Scan for the cell matching the given text and deliver its (x, y) coordinate at center. 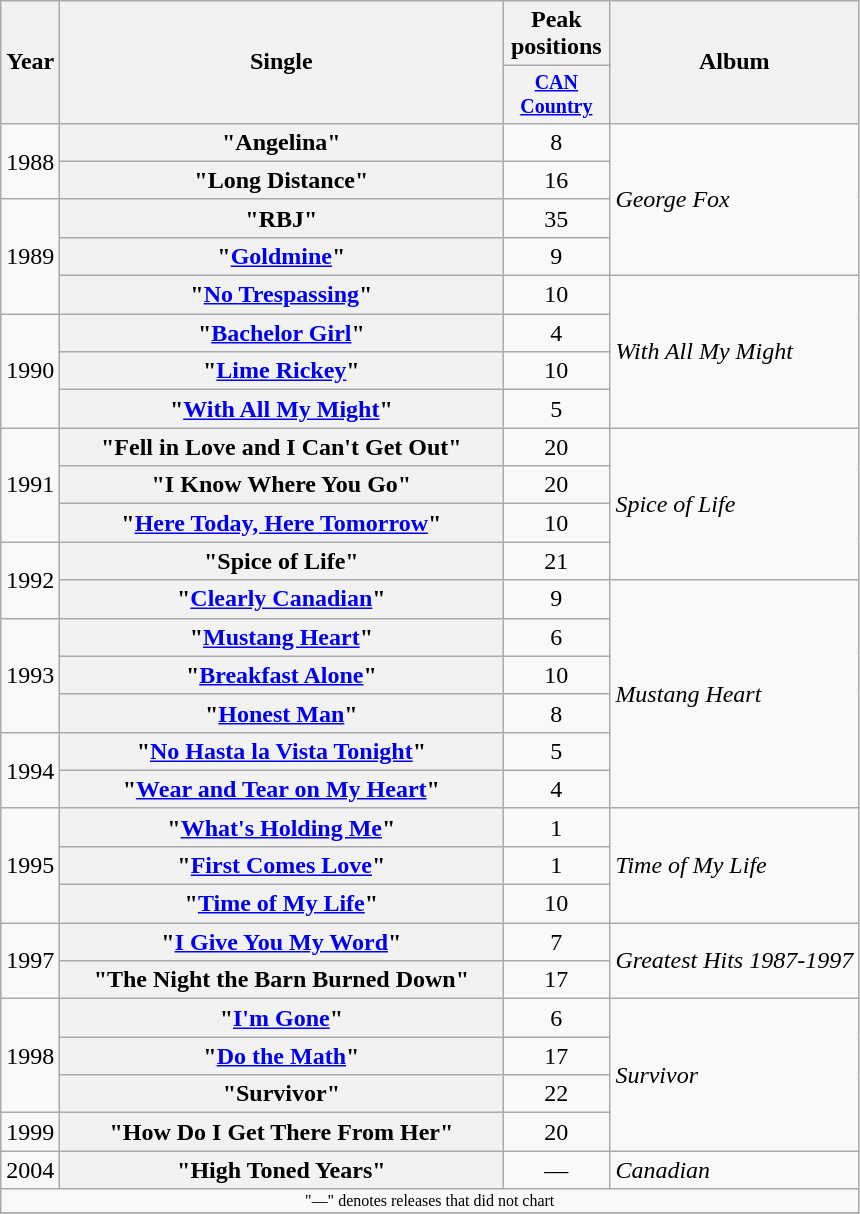
"No Hasta la Vista Tonight" (282, 751)
"Mustang Heart" (282, 637)
7 (556, 942)
"Goldmine" (282, 256)
1990 (30, 371)
Peak positions (556, 34)
"With All My Might" (282, 409)
"No Trespassing" (282, 295)
George Fox (734, 199)
Time of My Life (734, 865)
1999 (30, 1132)
"Honest Man" (282, 713)
"I'm Gone" (282, 1018)
"Spice of Life" (282, 561)
"What's Holding Me" (282, 827)
"Survivor" (282, 1094)
"Here Today, Here Tomorrow" (282, 523)
35 (556, 218)
21 (556, 561)
"Fell in Love and I Can't Get Out" (282, 447)
"How Do I Get There From Her" (282, 1132)
22 (556, 1094)
Album (734, 62)
16 (556, 180)
"RBJ" (282, 218)
"Breakfast Alone" (282, 675)
Survivor (734, 1075)
"Wear and Tear on My Heart" (282, 789)
— (556, 1170)
"Do the Math" (282, 1056)
2004 (30, 1170)
"High Toned Years" (282, 1170)
"Clearly Canadian" (282, 599)
1994 (30, 770)
Mustang Heart (734, 694)
Single (282, 62)
"I Know Where You Go" (282, 485)
1989 (30, 256)
"Lime Rickey" (282, 371)
"I Give You My Word" (282, 942)
"Bachelor Girl" (282, 333)
"Time of My Life" (282, 904)
1998 (30, 1056)
"Angelina" (282, 142)
"Long Distance" (282, 180)
1995 (30, 865)
"The Night the Barn Burned Down" (282, 980)
Year (30, 62)
1997 (30, 961)
1993 (30, 675)
CAN Country (556, 94)
With All My Might (734, 352)
Spice of Life (734, 504)
1992 (30, 580)
1988 (30, 161)
Canadian (734, 1170)
1991 (30, 485)
Greatest Hits 1987-1997 (734, 961)
"—" denotes releases that did not chart (430, 1201)
"First Comes Love" (282, 865)
